Return [x, y] of the center of cell containing provided text 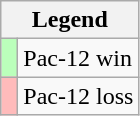
Legend [70, 20]
Pac-12 loss [78, 96]
Pac-12 win [78, 58]
